Identify which cell holds the provided text, then report its [x, y] central coordinate. 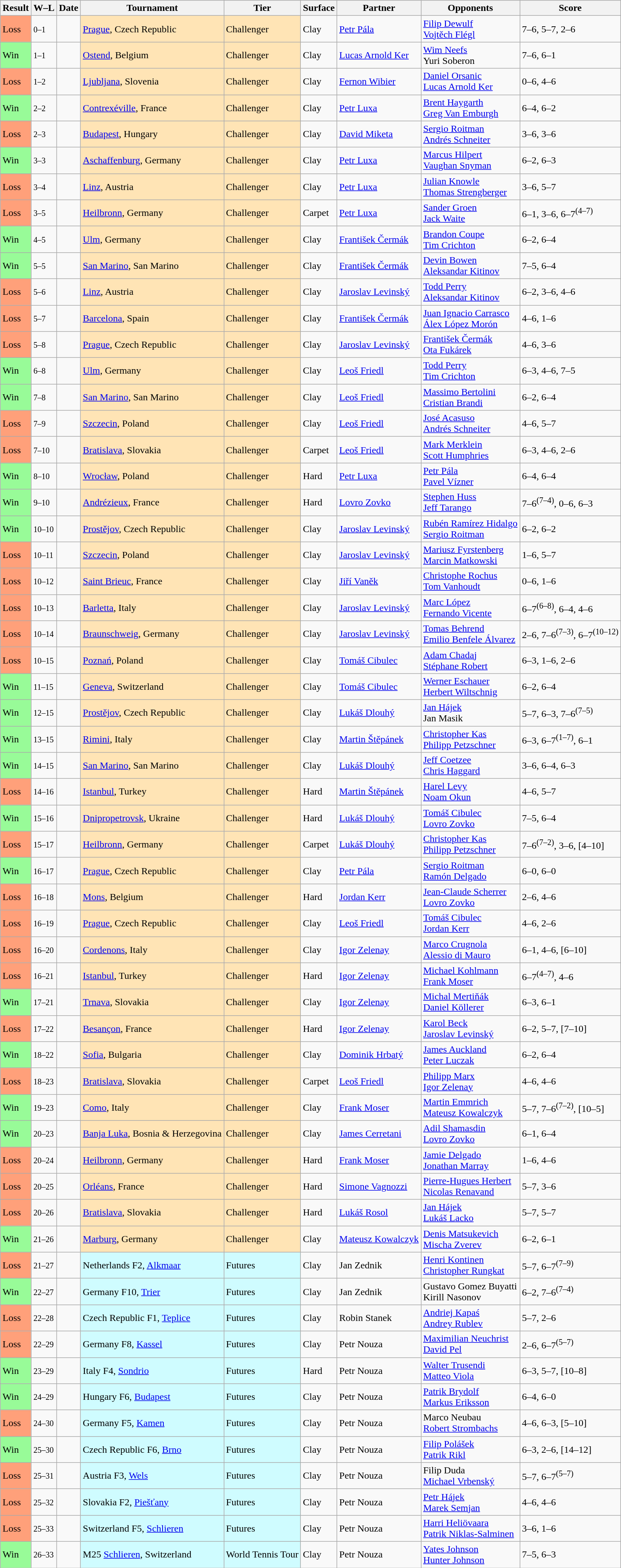
7–6, 6–1 [570, 55]
Score [570, 8]
Adil Shamasdin Lovro Zovko [470, 1134]
Czech Republic F1, Teplice [152, 1318]
20–26 [44, 1213]
Hungary F6, Budapest [152, 1397]
Daniel Orsanic Lucas Arnold Ker [470, 82]
6–3, 1–6, 2–6 [570, 660]
7–5, 6–3 [570, 1554]
David Miketa [379, 134]
4–6, 2–6 [570, 923]
Christophe Rochus Tom Vanhoudt [470, 581]
Jeff Coetzee Chris Haggard [470, 766]
19–23 [44, 1107]
Filip Duda Michael Vrbenský [470, 1476]
1–6, 5–7 [570, 555]
Sergio Roitman Ramón Delgado [470, 871]
18–22 [44, 1054]
21–26 [44, 1239]
4–6, 3–6 [570, 344]
5–7 [44, 318]
1–2 [44, 82]
Devin Bowen Aleksandar Kitinov [470, 265]
Contrexéville, France [152, 108]
Banja Luka, Bosnia & Herzegovina [152, 1134]
Marcus Hilpert Vaughan Snyman [470, 160]
Marc López Fernando Vicente [470, 607]
6–2, 6–1 [570, 1239]
3–5 [44, 213]
Tournament [152, 8]
Robin Stanek [379, 1318]
Result [16, 8]
Gustavo Gomez Buyatti Kirill Nasonov [470, 1291]
5–6 [44, 292]
6–2, 5–7, [7–10] [570, 1029]
Barcelona, Spain [152, 318]
Jordan Kerr [379, 897]
11–15 [44, 687]
Poznań, Poland [152, 660]
Partner [379, 8]
6–2, 6–3 [570, 160]
Orléans, France [152, 1186]
6–2, 3–6, 4–6 [570, 292]
7–6(7–4), 0–6, 6–3 [570, 502]
6–3, 2–6, [14–12] [570, 1449]
Netherlands F2, Alkmaar [152, 1266]
Julian Knowle Thomas Strengberger [470, 187]
20–23 [44, 1134]
Trnava, Slovakia [152, 1002]
21–27 [44, 1266]
Czech Republic F6, Brno [152, 1449]
Tomáš Cibulec Jordan Kerr [470, 923]
Maximilian Neuchrist David Pel [470, 1344]
Tier [262, 8]
22–28 [44, 1318]
Jan Hájek Lukáš Lacko [470, 1213]
James Cerretani [379, 1134]
Henri Kontinen Christopher Rungkat [470, 1266]
5–7, 3–6 [570, 1186]
Jiří Vaněk [379, 581]
14–16 [44, 792]
5–7, 6–7(7–9) [570, 1266]
10–11 [44, 555]
15–16 [44, 818]
12–15 [44, 712]
Tomas Behrend Emilio Benfele Álvarez [470, 634]
Mark Merklein Scott Humphries [470, 450]
1–1 [44, 55]
Martin Emmrich Mateusz Kowalczyk [470, 1107]
3–4 [44, 187]
Stephen Huss Jeff Tarango [470, 502]
25–32 [44, 1502]
Germany F8, Kassel [152, 1344]
3–6, 6–4, 6–3 [570, 766]
František Čermák Ota Fukárek [470, 344]
Andriej Kapaś Andrey Rublev [470, 1318]
Marburg, Germany [152, 1239]
6–8 [44, 371]
Italy F4, Sondrio [152, 1371]
Opponents [470, 8]
6–4, 6–0 [570, 1397]
Date [69, 8]
25–30 [44, 1449]
Slovakia F2, Piešťany [152, 1502]
World Tennis Tour [262, 1554]
2–3 [44, 134]
5–7, 5–7 [570, 1213]
Walter Trusendi Matteo Viola [470, 1371]
Rubén Ramírez Hidalgo Sergio Roitman [470, 529]
Todd Perry Aleksandar Kitinov [470, 292]
Denis Matsukevich Mischa Zverev [470, 1239]
Ljubljana, Slovenia [152, 82]
Ostend, Belgium [152, 55]
6–3, 4–6, 2–6 [570, 450]
4–6, 6–3, [5–10] [570, 1423]
Germany F5, Kamen [152, 1423]
Aschaffenburg, Germany [152, 160]
6–1, 4–6, [6–10] [570, 949]
Wrocław, Poland [152, 476]
Michael Kohlmann Frank Moser [470, 976]
0–6, 1–6 [570, 581]
22–27 [44, 1291]
2–6, 4–6 [570, 897]
Filip Polášek Patrik Rikl [470, 1449]
Switzerland F5, Schlieren [152, 1528]
10–15 [44, 660]
23–29 [44, 1371]
Michal Mertiňák Daniel Köllerer [470, 1002]
6–2, 7–6(7–4) [570, 1291]
26–33 [44, 1554]
24–29 [44, 1397]
Lovro Zovko [379, 502]
5–7, 2–6 [570, 1318]
Harel Levy Noam Okun [470, 792]
7–10 [44, 450]
Germany F10, Trier [152, 1291]
24–30 [44, 1423]
Surface [319, 8]
16–19 [44, 923]
17–22 [44, 1029]
6–1, 3–6, 6–7(4–7) [570, 213]
7–8 [44, 397]
20–24 [44, 1160]
5–7, 7–6(7–2), [10–5] [570, 1107]
10–13 [44, 607]
18–23 [44, 1081]
7–6(7–2), 3–6, [4–10] [570, 844]
Cordenons, Italy [152, 949]
Simone Vagnozzi [379, 1186]
Tomáš Cibulec Lovro Zovko [470, 818]
Sergio Roitman Andrés Schneiter [470, 134]
6–3, 4–6, 7–5 [570, 371]
Wim Neefs Yuri Soberon [470, 55]
Mons, Belgium [152, 897]
6–7(6–8), 6–4, 4–6 [570, 607]
Lukáš Rosol [379, 1213]
James Auckland Peter Luczak [470, 1054]
14–15 [44, 766]
Sander Groen Jack Waite [470, 213]
M25 Schlieren, Switzerland [152, 1554]
2–6, 6–7(5–7) [570, 1344]
6–4, 6–4 [570, 476]
Andrézieux, France [152, 502]
Fernon Wibier [379, 82]
Saint Brieuc, France [152, 581]
7–6, 5–7, 2–6 [570, 29]
4–6, 1–6 [570, 318]
16–21 [44, 976]
Besançon, France [152, 1029]
6–0, 6–0 [570, 871]
9–10 [44, 502]
Geneva, Switzerland [152, 687]
0–1 [44, 29]
Mateusz Kowalczyk [379, 1239]
Austria F3, Wels [152, 1476]
8–10 [44, 476]
Dominik Hrbatý [379, 1054]
15–17 [44, 844]
10–14 [44, 634]
2–6, 7–6(7–3), 6–7(10–12) [570, 634]
1–6, 4–6 [570, 1160]
7–9 [44, 424]
16–20 [44, 949]
Petr Hájek Marek Semjan [470, 1502]
Yates Johnson Hunter Johnson [470, 1554]
Petr Pála Pavel Vízner [470, 476]
17–21 [44, 1002]
5–7, 6–7(5–7) [570, 1476]
Budapest, Hungary [152, 134]
Harri Heliövaara Patrik Niklas-Salminen [470, 1528]
6–7(4–7), 4–6 [570, 976]
Todd Perry Tim Crichton [470, 371]
13–15 [44, 739]
Karol Beck Jaroslav Levinský [470, 1029]
Jan Hájek Jan Masik [470, 712]
6–3, 6–7(1–7), 6–1 [570, 739]
20–25 [44, 1186]
Jean-Claude Scherrer Lovro Zovko [470, 897]
3–3 [44, 160]
25–31 [44, 1476]
José Acasuso Andrés Schneiter [470, 424]
Juan Ignacio Carrasco Álex López Morón [470, 318]
3–6, 5–7 [570, 187]
Dnipropetrovsk, Ukraine [152, 818]
Rimini, Italy [152, 739]
6–4, 6–2 [570, 108]
Massimo Bertolini Cristian Brandi [470, 397]
10–12 [44, 581]
Barletta, Italy [152, 607]
5–8 [44, 344]
Lucas Arnold Ker [379, 55]
Patrik Brydolf Markus Eriksson [470, 1397]
Filip Dewulf Vojtěch Flégl [470, 29]
4–5 [44, 239]
6–1, 6–4 [570, 1134]
Marco Crugnola Alessio di Mauro [470, 949]
5–5 [44, 265]
6–3, 5–7, [10–8] [570, 1371]
W–L [44, 8]
Philipp Marx Igor Zelenay [470, 1081]
Marco Neubau Robert Strombachs [470, 1423]
Pierre-Hugues Herbert Nicolas Renavand [470, 1186]
Adam Chadaj Stéphane Robert [470, 660]
2–2 [44, 108]
16–18 [44, 897]
Brent Haygarth Greg Van Emburgh [470, 108]
22–29 [44, 1344]
16–17 [44, 871]
3–6, 1–6 [570, 1528]
3–6, 3–6 [570, 134]
Como, Italy [152, 1107]
Sofia, Bulgaria [152, 1054]
6–2, 6–2 [570, 529]
10–10 [44, 529]
5–7, 6–3, 7–6(7–5) [570, 712]
6–3, 6–1 [570, 1002]
Mariusz Fyrstenberg Marcin Matkowski [470, 555]
Jamie Delgado Jonathan Marray [470, 1160]
Werner Eschauer Herbert Wiltschnig [470, 687]
25–33 [44, 1528]
Braunschweig, Germany [152, 634]
Brandon Coupe Tim Crichton [470, 239]
0–6, 4–6 [570, 82]
